Extract the (x, y) coordinate from the center of the cell holding the provided text.  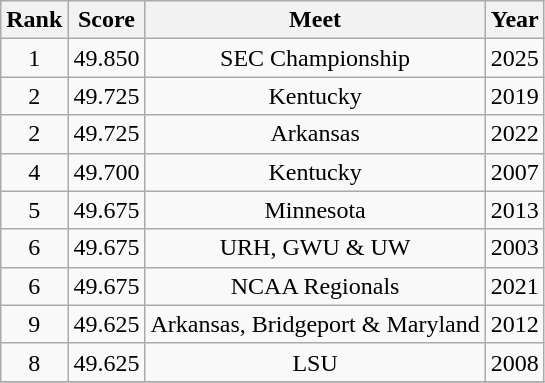
49.850 (106, 58)
NCAA Regionals (315, 286)
Arkansas, Bridgeport & Maryland (315, 324)
4 (34, 172)
Score (106, 20)
2007 (514, 172)
Rank (34, 20)
2013 (514, 210)
2003 (514, 248)
2021 (514, 286)
SEC Championship (315, 58)
LSU (315, 362)
2012 (514, 324)
2022 (514, 134)
Meet (315, 20)
2008 (514, 362)
2019 (514, 96)
8 (34, 362)
Year (514, 20)
2025 (514, 58)
9 (34, 324)
Arkansas (315, 134)
1 (34, 58)
49.700 (106, 172)
5 (34, 210)
Minnesota (315, 210)
URH, GWU & UW (315, 248)
